For the text-containing cell, return its midpoint in [x, y] coordinate format. 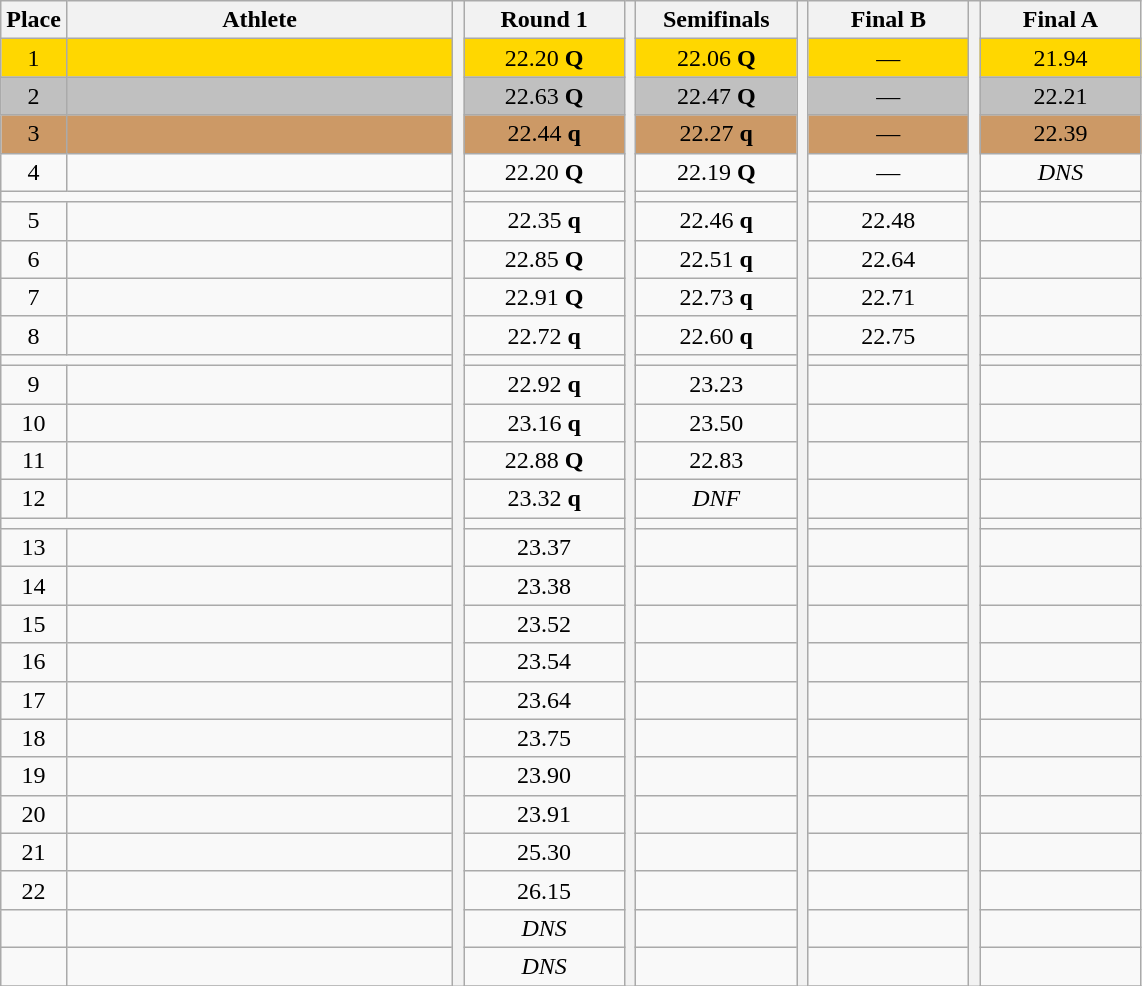
7 [34, 297]
26.15 [544, 890]
22.51 q [716, 259]
22.39 [1060, 134]
3 [34, 134]
15 [34, 624]
23.38 [544, 586]
21.94 [1060, 58]
Athlete [259, 20]
22.88 Q [544, 461]
22 [34, 890]
22.47 Q [716, 96]
Semifinals [716, 20]
20 [34, 814]
17 [34, 700]
22.63 Q [544, 96]
22.71 [888, 297]
22.64 [888, 259]
23.23 [716, 384]
9 [34, 384]
23.54 [544, 662]
22.60 q [716, 335]
Round 1 [544, 20]
22.85 Q [544, 259]
22.92 q [544, 384]
23.52 [544, 624]
22.72 q [544, 335]
22.46 q [716, 221]
21 [34, 852]
2 [34, 96]
14 [34, 586]
23.91 [544, 814]
18 [34, 738]
23.50 [716, 423]
Final B [888, 20]
25.30 [544, 852]
11 [34, 461]
22.75 [888, 335]
23.90 [544, 776]
5 [34, 221]
6 [34, 259]
22.06 Q [716, 58]
22.91 Q [544, 297]
13 [34, 548]
23.75 [544, 738]
22.44 q [544, 134]
Final A [1060, 20]
19 [34, 776]
23.37 [544, 548]
23.32 q [544, 499]
16 [34, 662]
23.64 [544, 700]
10 [34, 423]
DNF [716, 499]
12 [34, 499]
22.19 Q [716, 172]
22.48 [888, 221]
22.21 [1060, 96]
23.16 q [544, 423]
8 [34, 335]
Place [34, 20]
22.35 q [544, 221]
4 [34, 172]
22.27 q [716, 134]
1 [34, 58]
22.83 [716, 461]
22.73 q [716, 297]
